For the text-containing cell, return its midpoint in (x, y) coordinate format. 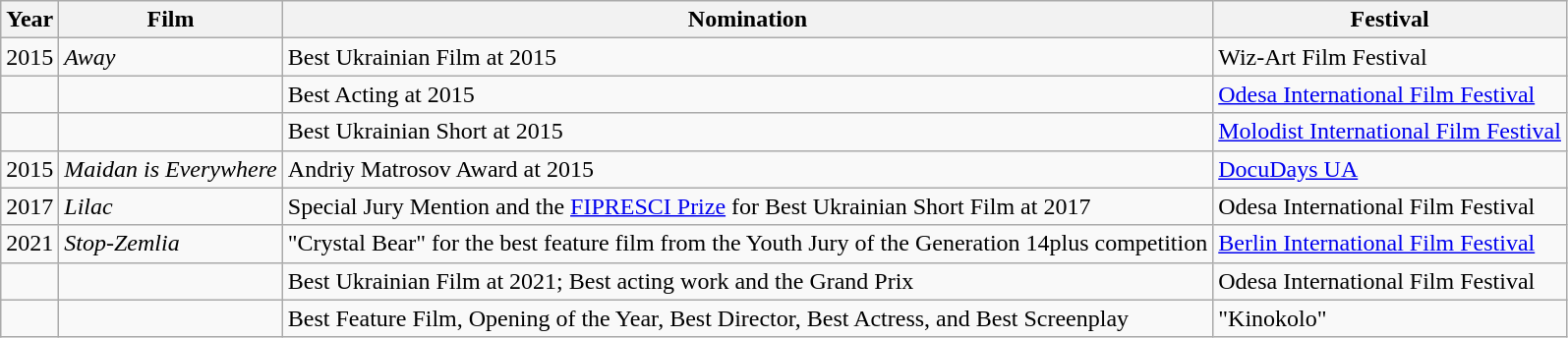
Andriy Matrosov Award at 2015 (747, 169)
2017 (29, 206)
Wiz-Art Film Festival (1390, 57)
Best Acting at 2015 (747, 94)
Best Ukrainian Film at 2015 (747, 57)
Stop-Zemlia (171, 244)
Lilac (171, 206)
Away (171, 57)
Berlin International Film Festival (1390, 244)
Maidan is Everywhere (171, 169)
2021 (29, 244)
Best Ukrainian Film at 2021; Best acting work and the Grand Prix (747, 281)
Year (29, 20)
Molodist International Film Festival (1390, 132)
DocuDays UA (1390, 169)
Festival (1390, 20)
Film (171, 20)
Special Jury Mention and the FIPRESCI Prize for Best Ukrainian Short Film at 2017 (747, 206)
Best Feature Film, Opening of the Year, Best Director, Best Actress, and Best Screenplay (747, 318)
Best Ukrainian Short at 2015 (747, 132)
"Crystal Bear" for the best feature film from the Youth Jury of the Generation 14plus competition (747, 244)
Nomination (747, 20)
"Kinokolo" (1390, 318)
